Locate the cell with the specified text and output its (x, y) center coordinate. 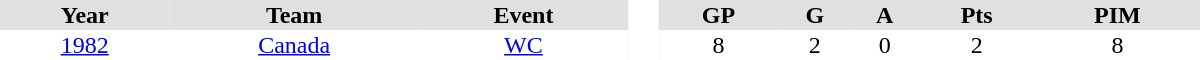
Canada (294, 45)
1982 (85, 45)
WC (524, 45)
Team (294, 15)
A (885, 15)
Event (524, 15)
Pts (976, 15)
0 (885, 45)
PIM (1118, 15)
G (815, 15)
GP (718, 15)
Year (85, 15)
